Determine the (X, Y) coordinate at the center of the cell enclosing the given text.  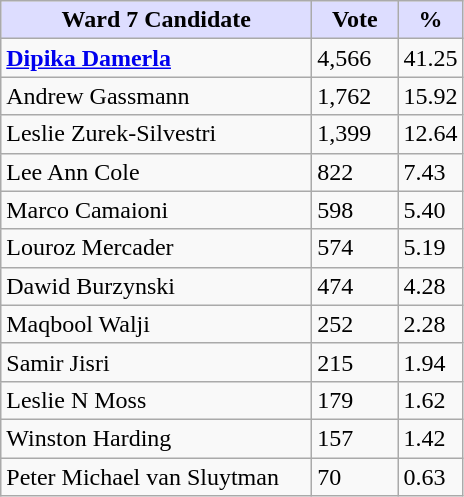
822 (355, 172)
Ward 7 Candidate (156, 20)
5.40 (430, 210)
Samir Jisri (156, 362)
Peter Michael van Sluytman (156, 477)
Marco Camaioni (156, 210)
Louroz Mercader (156, 248)
Dawid Burzynski (156, 286)
12.64 (430, 134)
70 (355, 477)
1.94 (430, 362)
474 (355, 286)
252 (355, 324)
% (430, 20)
574 (355, 248)
1.62 (430, 400)
1.42 (430, 438)
5.19 (430, 248)
1,399 (355, 134)
2.28 (430, 324)
Winston Harding (156, 438)
41.25 (430, 58)
4,566 (355, 58)
157 (355, 438)
Lee Ann Cole (156, 172)
15.92 (430, 96)
Dipika Damerla (156, 58)
179 (355, 400)
4.28 (430, 286)
7.43 (430, 172)
0.63 (430, 477)
Maqbool Walji (156, 324)
Leslie Zurek-Silvestri (156, 134)
Andrew Gassmann (156, 96)
215 (355, 362)
1,762 (355, 96)
Vote (355, 20)
Leslie N Moss (156, 400)
598 (355, 210)
